From the cell containing the given text, extract its center point as (x, y) coordinate. 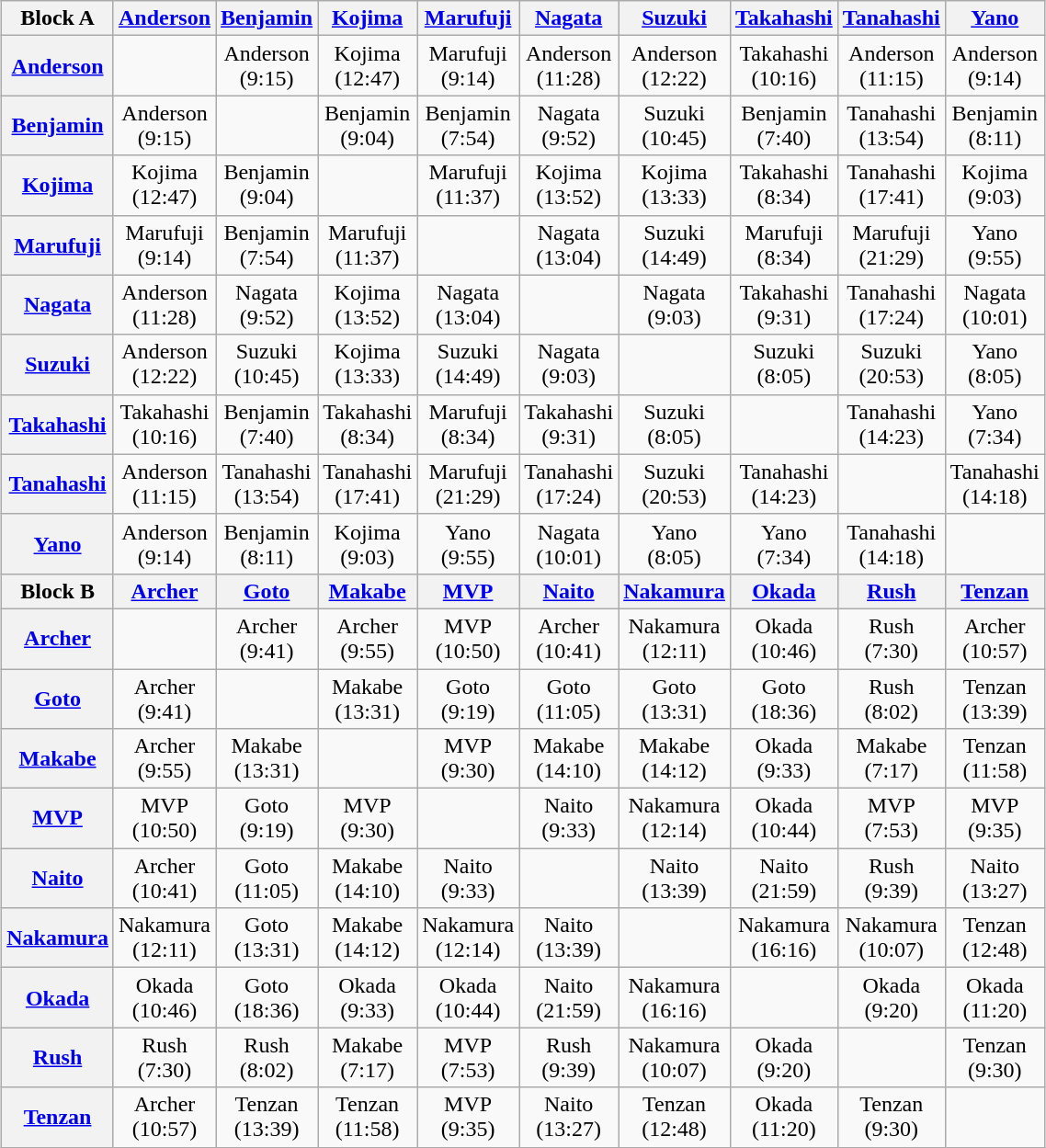
Block A (58, 18)
Block B (58, 591)
